Pinpoint the cell where the given text exists, returning its (X, Y) midpoint coordinate. 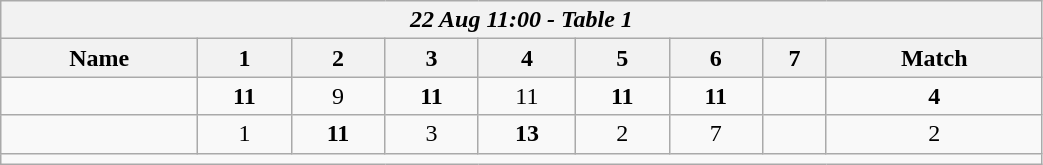
Name (100, 58)
9 (338, 96)
6 (716, 58)
Match (934, 58)
13 (526, 134)
22 Aug 11:00 - Table 1 (522, 20)
5 (622, 58)
